Identify which cell holds the provided text, then report its [X, Y] central coordinate. 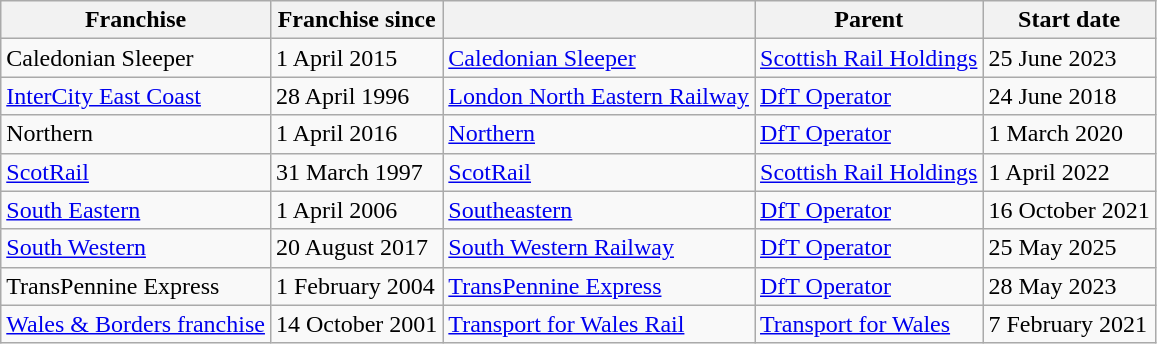
20 August 2017 [356, 248]
28 April 1996 [356, 96]
Franchise since [356, 20]
1 February 2004 [356, 286]
Wales & Borders franchise [136, 324]
South Western [136, 248]
South Western Railway [599, 248]
Parent [868, 20]
1 April 2016 [356, 134]
Franchise [136, 20]
31 March 1997 [356, 172]
28 May 2023 [1069, 286]
Transport for Wales Rail [599, 324]
1 March 2020 [1069, 134]
25 June 2023 [1069, 58]
1 April 2006 [356, 210]
16 October 2021 [1069, 210]
25 May 2025 [1069, 248]
1 April 2015 [356, 58]
Southeastern [599, 210]
24 June 2018 [1069, 96]
South Eastern [136, 210]
InterCity East Coast [136, 96]
Start date [1069, 20]
London North Eastern Railway [599, 96]
7 February 2021 [1069, 324]
Transport for Wales [868, 324]
1 April 2022 [1069, 172]
14 October 2001 [356, 324]
